Provide the [X, Y] coordinate of the cell's center where the given text is located.  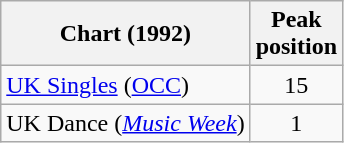
Peakposition [296, 34]
15 [296, 85]
1 [296, 123]
UK Dance (Music Week) [126, 123]
Chart (1992) [126, 34]
UK Singles (OCC) [126, 85]
